Detect which cell encompasses the target text, then output its [x, y] center coordinate. 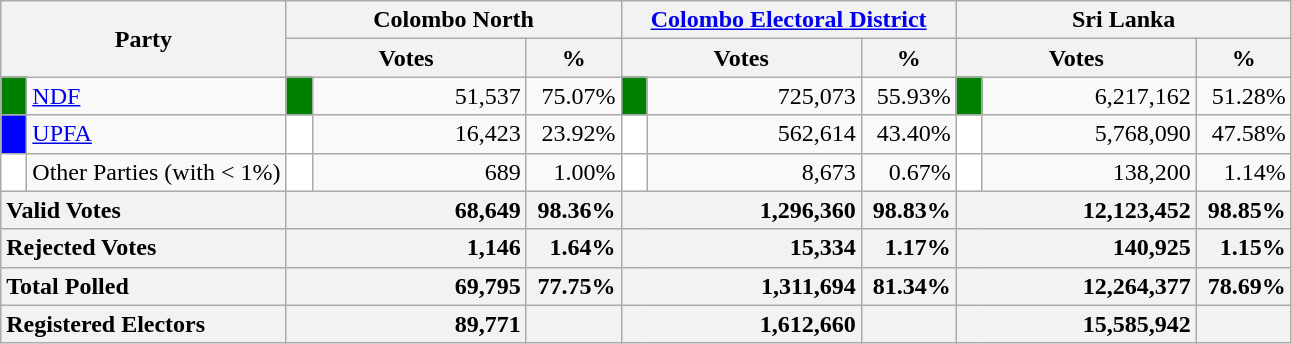
140,925 [1076, 248]
Colombo Electoral District [788, 20]
NDF [156, 96]
1.64% [574, 248]
Registered Electors [144, 324]
1,146 [406, 248]
98.85% [1244, 210]
1.17% [908, 248]
12,264,377 [1076, 286]
12,123,452 [1076, 210]
Party [144, 39]
689 [419, 172]
Total Polled [144, 286]
8,673 [754, 172]
Colombo North [454, 20]
16,423 [419, 134]
Valid Votes [144, 210]
725,073 [754, 96]
89,771 [406, 324]
51,537 [419, 96]
15,585,942 [1076, 324]
69,795 [406, 286]
1,612,660 [741, 324]
0.67% [908, 172]
78.69% [1244, 286]
51.28% [1244, 96]
68,649 [406, 210]
5,768,090 [1089, 134]
15,334 [741, 248]
55.93% [908, 96]
23.92% [574, 134]
1,311,694 [741, 286]
Sri Lanka [1124, 20]
43.40% [908, 134]
Rejected Votes [144, 248]
98.36% [574, 210]
75.07% [574, 96]
81.34% [908, 286]
1.14% [1244, 172]
UPFA [156, 134]
1.15% [1244, 248]
1.00% [574, 172]
47.58% [1244, 134]
6,217,162 [1089, 96]
98.83% [908, 210]
77.75% [574, 286]
1,296,360 [741, 210]
138,200 [1089, 172]
562,614 [754, 134]
Other Parties (with < 1%) [156, 172]
